Find where the given text appears and provide that cell's center as [X, Y] coordinate. 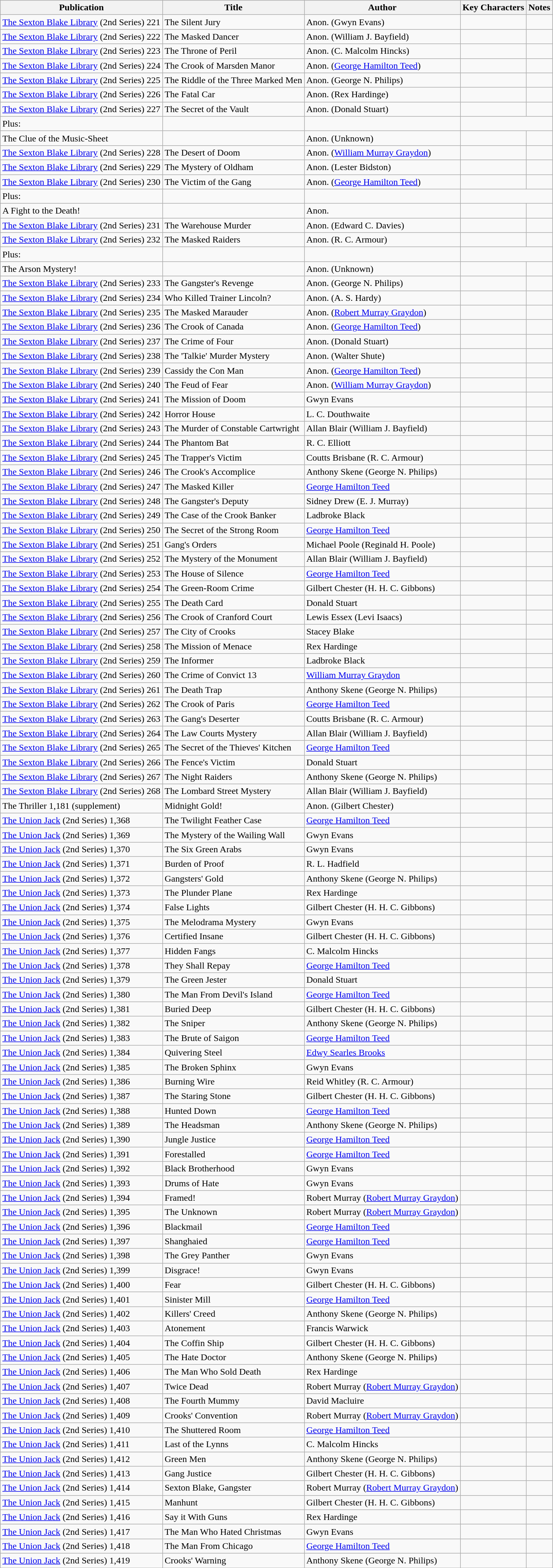
The Sexton Blake Library (2nd Series) 244 [82, 443]
Author [382, 8]
The Feud of Fear [233, 385]
The Murder of Constable Cartwright [233, 429]
Who Killed Trainer Lincoln? [233, 298]
The Sexton Blake Library (2nd Series) 237 [82, 341]
The Sexton Blake Library (2nd Series) 234 [82, 298]
Anon. (A. S. Hardy) [382, 298]
The Union Jack (2nd Series) 1,414 [82, 1488]
Anon. (Gilbert Chester) [382, 806]
Anon. (Rex Hardinge) [382, 95]
The Informer [233, 661]
Title [233, 8]
Edwy Searles Brooks [382, 1052]
The Crime of Four [233, 341]
The Sexton Blake Library (2nd Series) 227 [82, 109]
The Union Jack (2nd Series) 1,410 [82, 1430]
Hidden Fangs [233, 951]
The Fatal Car [233, 95]
The Crime of Convict 13 [233, 675]
Crooks' Convention [233, 1415]
The Headsman [233, 1125]
The Trapper's Victim [233, 458]
The Thriller 1,181 (supplement) [82, 806]
Lewis Essex (Levi Isaacs) [382, 617]
Jungle Justice [233, 1140]
The Mystery of the Wailing Wall [233, 835]
Quivering Steel [233, 1052]
The Crook of Canada [233, 327]
The Sexton Blake Library (2nd Series) 252 [82, 559]
The Night Raiders [233, 777]
Say it With Guns [233, 1517]
The Union Jack (2nd Series) 1,406 [82, 1372]
Cassidy the Con Man [233, 370]
The Sexton Blake Library (2nd Series) 224 [82, 66]
The Sexton Blake Library (2nd Series) 231 [82, 225]
The Mission of Menace [233, 646]
The Union Jack (2nd Series) 1,371 [82, 864]
The Sexton Blake Library (2nd Series) 258 [82, 646]
The Union Jack (2nd Series) 1,397 [82, 1241]
The Coffin Ship [233, 1343]
The Sexton Blake Library (2nd Series) 260 [82, 675]
The Sexton Blake Library (2nd Series) 233 [82, 283]
The Union Jack (2nd Series) 1,411 [82, 1444]
Crooks' Warning [233, 1560]
The Sexton Blake Library (2nd Series) 222 [82, 37]
The Sexton Blake Library (2nd Series) 230 [82, 182]
The Law Courts Mystery [233, 733]
Sinister Mill [233, 1299]
The Sexton Blake Library (2nd Series) 268 [82, 791]
Black Brotherhood [233, 1169]
The Six Green Arabs [233, 849]
The Sexton Blake Library (2nd Series) 235 [82, 312]
The Case of the Crook Banker [233, 516]
The Union Jack (2nd Series) 1,415 [82, 1502]
The Plunder Plane [233, 893]
A Fight to the Death! [82, 211]
The Union Jack (2nd Series) 1,370 [82, 849]
Atonement [233, 1328]
The Throne of Peril [233, 51]
The Union Jack (2nd Series) 1,380 [82, 994]
Anon. [382, 211]
The Sexton Blake Library (2nd Series) 249 [82, 516]
Manhunt [233, 1502]
The Gangster's Revenge [233, 283]
The House of Silence [233, 574]
The Union Jack (2nd Series) 1,409 [82, 1415]
The Sniper [233, 1023]
The Crook of Cranford Court [233, 617]
The Union Jack (2nd Series) 1,408 [82, 1401]
Forestalled [233, 1154]
The Union Jack (2nd Series) 1,393 [82, 1183]
Drums of Hate [233, 1183]
The Grey Panther [233, 1256]
The Union Jack (2nd Series) 1,373 [82, 893]
The Union Jack (2nd Series) 1,385 [82, 1067]
The Sexton Blake Library (2nd Series) 236 [82, 327]
The Phantom Bat [233, 443]
The Sexton Blake Library (2nd Series) 253 [82, 574]
Sexton Blake, Gangster [233, 1488]
The Twilight Feather Case [233, 820]
The Man Who Sold Death [233, 1372]
The Sexton Blake Library (2nd Series) 255 [82, 602]
The Sexton Blake Library (2nd Series) 242 [82, 414]
Horror House [233, 414]
Burning Wire [233, 1081]
The Sexton Blake Library (2nd Series) 225 [82, 80]
The Sexton Blake Library (2nd Series) 241 [82, 399]
Gang Justice [233, 1473]
The Sexton Blake Library (2nd Series) 228 [82, 153]
The Union Jack (2nd Series) 1,417 [82, 1531]
The Clue of the Music-Sheet [82, 138]
The Sexton Blake Library (2nd Series) 248 [82, 501]
The Brute of Saigon [233, 1038]
The Man Who Hated Christmas [233, 1531]
Stacey Blake [382, 631]
Anon. (Edward C. Davies) [382, 225]
The Sexton Blake Library (2nd Series) 240 [82, 385]
Anon. (Lester Bidston) [382, 167]
The Sexton Blake Library (2nd Series) 250 [82, 530]
The Sexton Blake Library (2nd Series) 257 [82, 631]
The Union Jack (2nd Series) 1,418 [82, 1546]
The Masked Raiders [233, 240]
The Lombard Street Mystery [233, 791]
The Man From Devil's Island [233, 994]
The Masked Dancer [233, 37]
The Fourth Mummy [233, 1401]
Framed! [233, 1198]
The Union Jack (2nd Series) 1,387 [82, 1096]
The Unknown [233, 1212]
The Union Jack (2nd Series) 1,369 [82, 835]
The Gangster's Deputy [233, 501]
Anon. (Walter Shute) [382, 356]
The Staring Stone [233, 1096]
The Sexton Blake Library (2nd Series) 229 [82, 167]
The Desert of Doom [233, 153]
Shanghaied [233, 1241]
Anon. (C. Malcolm Hincks) [382, 51]
Anon. (Robert Murray Graydon) [382, 312]
The Sexton Blake Library (2nd Series) 245 [82, 458]
The Union Jack (2nd Series) 1,381 [82, 1009]
William Murray Graydon [382, 675]
The Union Jack (2nd Series) 1,401 [82, 1299]
The Death Card [233, 602]
The Crook of Paris [233, 704]
The Secret of the Strong Room [233, 530]
Gang's Orders [233, 545]
The Union Jack (2nd Series) 1,407 [82, 1386]
The Union Jack (2nd Series) 1,412 [82, 1459]
The Man From Chicago [233, 1546]
The Sexton Blake Library (2nd Series) 256 [82, 617]
The Union Jack (2nd Series) 1,398 [82, 1256]
The Sexton Blake Library (2nd Series) 266 [82, 762]
The Union Jack (2nd Series) 1,403 [82, 1328]
The Riddle of the Three Marked Men [233, 80]
The Union Jack (2nd Series) 1,399 [82, 1270]
The Union Jack (2nd Series) 1,372 [82, 878]
The Sexton Blake Library (2nd Series) 263 [82, 719]
The Fence's Victim [233, 762]
Green Men [233, 1459]
Killers' Creed [233, 1314]
The Union Jack (2nd Series) 1,395 [82, 1212]
Publication [82, 8]
The Sexton Blake Library (2nd Series) 254 [82, 588]
The Sexton Blake Library (2nd Series) 251 [82, 545]
The Crook of Marsden Manor [233, 66]
The Union Jack (2nd Series) 1,384 [82, 1052]
The Mission of Doom [233, 399]
Midnight Gold! [233, 806]
The Green-Room Crime [233, 588]
Michael Poole (Reginald H. Poole) [382, 545]
The Union Jack (2nd Series) 1,396 [82, 1227]
The Union Jack (2nd Series) 1,413 [82, 1473]
The Union Jack (2nd Series) 1,386 [82, 1081]
The Union Jack (2nd Series) 1,419 [82, 1560]
The Union Jack (2nd Series) 1,374 [82, 908]
The Shuttered Room [233, 1430]
Notes [539, 8]
L. C. Douthwaite [382, 414]
The Sexton Blake Library (2nd Series) 262 [82, 704]
The Sexton Blake Library (2nd Series) 247 [82, 487]
The Union Jack (2nd Series) 1,405 [82, 1358]
The Sexton Blake Library (2nd Series) 223 [82, 51]
The Union Jack (2nd Series) 1,382 [82, 1023]
The Union Jack (2nd Series) 1,378 [82, 966]
The 'Talkie' Murder Mystery [233, 356]
The Broken Sphinx [233, 1067]
The Union Jack (2nd Series) 1,394 [82, 1198]
The Hate Doctor [233, 1358]
The Sexton Blake Library (2nd Series) 261 [82, 690]
Gangsters' Gold [233, 878]
The Sexton Blake Library (2nd Series) 226 [82, 95]
The Mystery of Oldham [233, 167]
The Masked Killer [233, 487]
Buried Deep [233, 1009]
The Sexton Blake Library (2nd Series) 239 [82, 370]
The Secret of the Vault [233, 109]
The Sexton Blake Library (2nd Series) 221 [82, 22]
Francis Warwick [382, 1328]
The Arson Mystery! [82, 269]
False Lights [233, 908]
The Sexton Blake Library (2nd Series) 232 [82, 240]
Blackmail [233, 1227]
The Union Jack (2nd Series) 1,375 [82, 922]
The Union Jack (2nd Series) 1,390 [82, 1140]
The Sexton Blake Library (2nd Series) 267 [82, 777]
Key Characters [493, 8]
The Mystery of the Monument [233, 559]
The Sexton Blake Library (2nd Series) 238 [82, 356]
Sidney Drew (E. J. Murray) [382, 501]
The Union Jack (2nd Series) 1,416 [82, 1517]
The Crook's Accomplice [233, 472]
The Death Trap [233, 690]
The Sexton Blake Library (2nd Series) 265 [82, 748]
Anon. (Gwyn Evans) [382, 22]
The Union Jack (2nd Series) 1,404 [82, 1343]
Twice Dead [233, 1386]
The Union Jack (2nd Series) 1,391 [82, 1154]
The Sexton Blake Library (2nd Series) 259 [82, 661]
The Union Jack (2nd Series) 1,383 [82, 1038]
The Masked Marauder [233, 312]
David Macluire [382, 1401]
The Union Jack (2nd Series) 1,379 [82, 980]
Disgrace! [233, 1270]
The Gang's Deserter [233, 719]
The Warehouse Murder [233, 225]
Hunted Down [233, 1111]
The Sexton Blake Library (2nd Series) 264 [82, 733]
Last of the Lynns [233, 1444]
The Union Jack (2nd Series) 1,402 [82, 1314]
The Melodrama Mystery [233, 922]
The Union Jack (2nd Series) 1,376 [82, 937]
The Union Jack (2nd Series) 1,392 [82, 1169]
The Green Jester [233, 980]
The City of Crooks [233, 631]
Anon. (William J. Bayfield) [382, 37]
The Union Jack (2nd Series) 1,377 [82, 951]
The Sexton Blake Library (2nd Series) 246 [82, 472]
The Sexton Blake Library (2nd Series) 243 [82, 429]
Fear [233, 1285]
Anon. (R. C. Armour) [382, 240]
R. L. Hadfield [382, 864]
The Union Jack (2nd Series) 1,400 [82, 1285]
The Silent Jury [233, 22]
Certified Insane [233, 937]
R. C. Elliott [382, 443]
The Secret of the Thieves' Kitchen [233, 748]
Reid Whitley (R. C. Armour) [382, 1081]
The Union Jack (2nd Series) 1,389 [82, 1125]
The Union Jack (2nd Series) 1,388 [82, 1111]
The Victim of the Gang [233, 182]
They Shall Repay [233, 966]
Burden of Proof [233, 864]
The Union Jack (2nd Series) 1,368 [82, 820]
